Scan for the cell matching the given text and deliver its (x, y) coordinate at center. 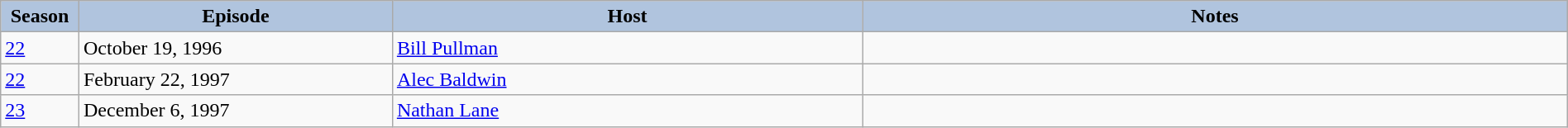
23 (40, 111)
Alec Baldwin (627, 79)
Nathan Lane (627, 111)
Season (40, 17)
Notes (1216, 17)
Host (627, 17)
October 19, 1996 (235, 48)
Episode (235, 17)
December 6, 1997 (235, 111)
Bill Pullman (627, 48)
February 22, 1997 (235, 79)
